Search for the cell housing the specified text and yield its (x, y) center coordinate. 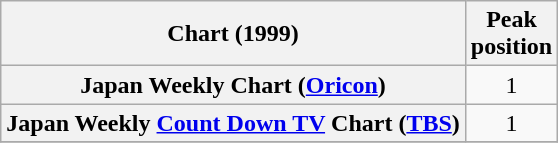
Chart (1999) (234, 34)
Japan Weekly Chart (Oricon) (234, 85)
Peakposition (511, 34)
Japan Weekly Count Down TV Chart (TBS) (234, 123)
